Search for the cell housing the specified text and yield its [x, y] center coordinate. 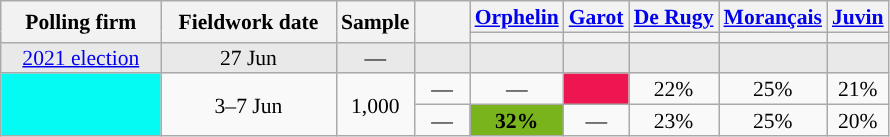
Polling firm [81, 22]
32% [517, 120]
20% [858, 120]
Orphelin [517, 16]
2021 election [81, 58]
Fieldwork date [248, 22]
Garot [596, 16]
22% [674, 90]
21% [858, 90]
27 Jun [248, 58]
3–7 Jun [248, 105]
Juvin [858, 16]
1,000 [375, 105]
23% [674, 120]
De Rugy [674, 16]
Sample [375, 22]
Morançais [772, 16]
